Return [x, y] of the center of cell containing provided text 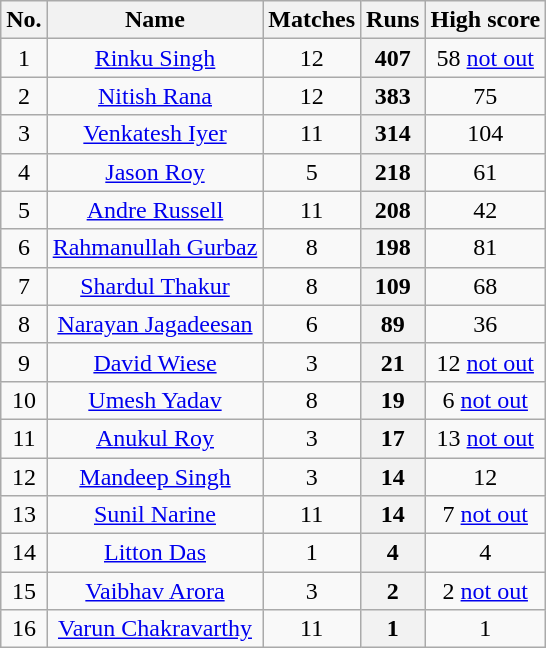
13 [24, 515]
13 not out [486, 438]
No. [24, 20]
109 [393, 286]
21 [393, 362]
Anukul Roy [155, 438]
Jason Roy [155, 172]
16 [24, 629]
58 not out [486, 58]
12 not out [486, 362]
36 [486, 324]
383 [393, 96]
Nitish Rana [155, 96]
Matches [312, 20]
61 [486, 172]
218 [393, 172]
Vaibhav Arora [155, 591]
10 [24, 400]
Venkatesh Iyer [155, 134]
9 [24, 362]
Rinku Singh [155, 58]
High score [486, 20]
17 [393, 438]
Mandeep Singh [155, 477]
Sunil Narine [155, 515]
42 [486, 210]
Litton Das [155, 553]
104 [486, 134]
Runs [393, 20]
Rahmanullah Gurbaz [155, 248]
2 not out [486, 591]
Varun Chakravarthy [155, 629]
7 [24, 286]
Name [155, 20]
David Wiese [155, 362]
208 [393, 210]
Narayan Jagadeesan [155, 324]
89 [393, 324]
198 [393, 248]
75 [486, 96]
7 not out [486, 515]
19 [393, 400]
6 not out [486, 400]
68 [486, 286]
Umesh Yadav [155, 400]
Andre Russell [155, 210]
314 [393, 134]
15 [24, 591]
81 [486, 248]
Shardul Thakur [155, 286]
407 [393, 58]
